Determine the (x, y) coordinate at the center of the cell enclosing the given text.  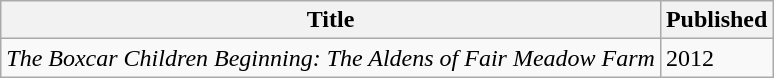
Title (331, 20)
Published (716, 20)
The Boxcar Children Beginning: The Aldens of Fair Meadow Farm (331, 58)
2012 (716, 58)
